Output the [x, y] coordinate of the center of the cell containing the given text.  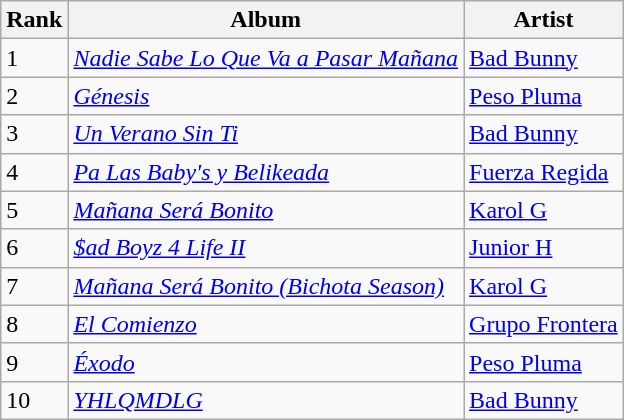
2 [34, 96]
4 [34, 172]
Album [266, 20]
1 [34, 58]
3 [34, 134]
Un Verano Sin Ti [266, 134]
6 [34, 248]
Grupo Frontera [544, 324]
Génesis [266, 96]
8 [34, 324]
Junior H [544, 248]
Artist [544, 20]
10 [34, 400]
El Comienzo [266, 324]
7 [34, 286]
Mañana Será Bonito (Bichota Season) [266, 286]
$ad Boyz 4 Life II [266, 248]
Fuerza Regida [544, 172]
YHLQMDLG [266, 400]
9 [34, 362]
Rank [34, 20]
Nadie Sabe Lo Que Va a Pasar Mañana [266, 58]
Éxodo [266, 362]
5 [34, 210]
Mañana Será Bonito [266, 210]
Pa Las Baby's y Belikeada [266, 172]
